Determine the (X, Y) coordinate at the center of the cell enclosing the given text.  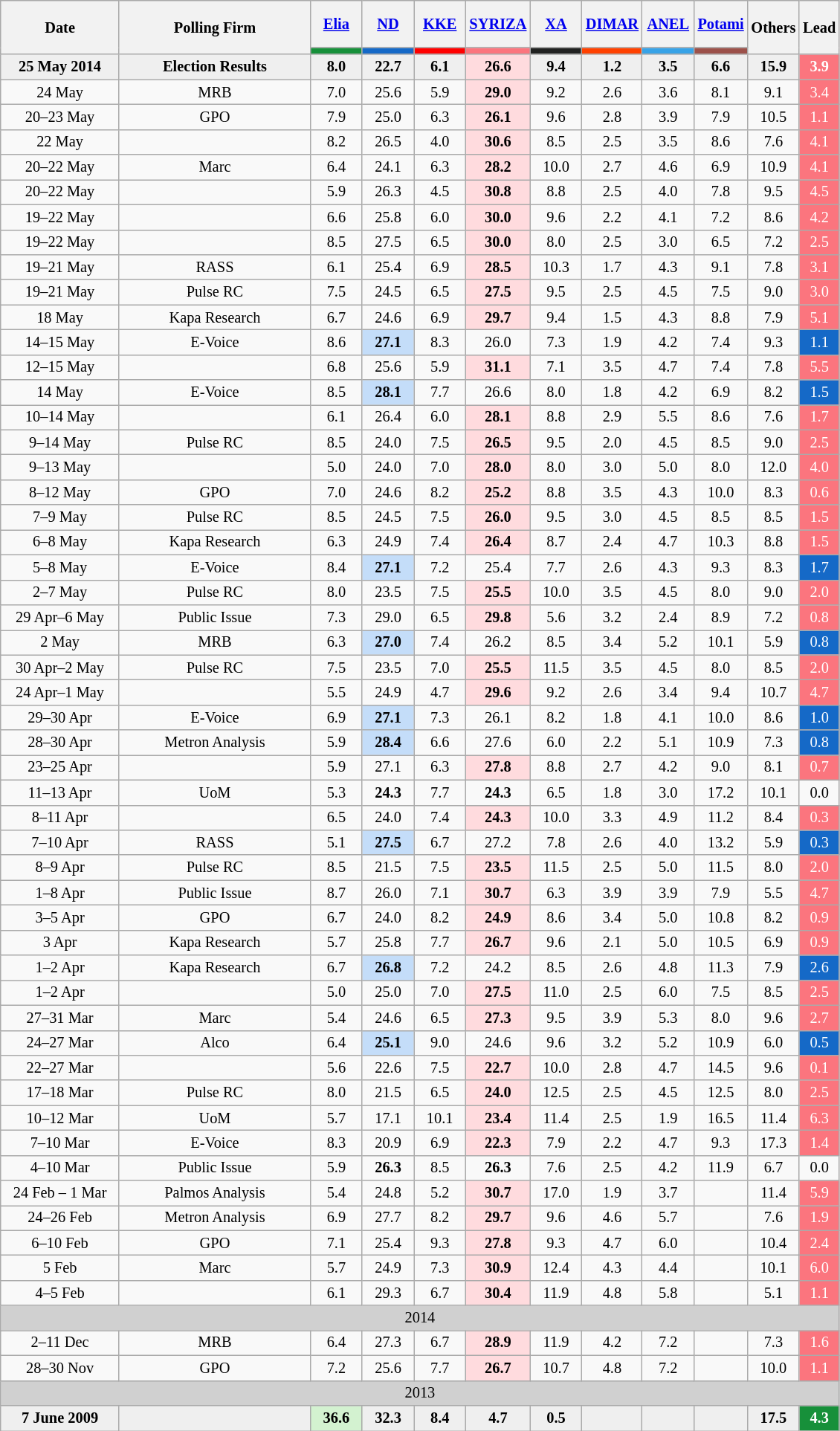
11–13 Apr (60, 792)
Election Results (214, 67)
5 Feb (60, 1267)
2–11 Dec (60, 1343)
28.0 (498, 468)
Lead (819, 27)
11.0 (556, 992)
22 May (60, 142)
12.4 (556, 1267)
20–23 May (60, 117)
23.4 (498, 1118)
3–5 Apr (60, 917)
22–27 Mar (60, 1067)
7–10 Apr (60, 842)
2.9 (613, 417)
1.6 (819, 1343)
7–10 Mar (60, 1143)
31.1 (498, 367)
2.1 (613, 943)
1.0 (819, 717)
2014 (420, 1318)
7–9 May (60, 517)
30.4 (498, 1293)
8–12 May (60, 492)
2013 (420, 1393)
13.2 (721, 842)
29.3 (388, 1293)
17.3 (774, 1143)
8–11 Apr (60, 818)
Elia (337, 24)
6.8 (337, 367)
14 May (60, 393)
3.7 (668, 1193)
24.1 (388, 167)
1.2 (613, 67)
Alco (214, 1043)
5–8 May (60, 567)
15.9 (774, 67)
6–8 May (60, 542)
20.9 (388, 1143)
29.8 (498, 617)
ND (388, 24)
27.0 (388, 642)
9–14 May (60, 442)
29–30 Apr (60, 717)
25.2 (498, 492)
KKE (440, 24)
28.4 (388, 743)
2 May (60, 642)
18 May (60, 317)
3.3 (613, 818)
14.5 (721, 1067)
3.1 (819, 267)
0.6 (819, 492)
11.3 (721, 968)
27–31 Mar (60, 1018)
24–27 Mar (60, 1043)
29.6 (498, 692)
24.2 (498, 968)
Palmos Analysis (214, 1193)
5.8 (668, 1293)
32.3 (388, 1418)
25 May 2014 (60, 67)
26.2 (498, 642)
30.8 (498, 192)
Polling Firm (214, 27)
24 May (60, 92)
30.6 (498, 142)
30 Apr–2 May (60, 668)
24 Apr–1 May (60, 692)
36.6 (337, 1418)
22.3 (498, 1143)
1.4 (819, 1143)
2–7 May (60, 592)
27.7 (388, 1218)
25.1 (388, 1043)
28.5 (498, 267)
17.2 (721, 792)
30.9 (498, 1267)
12–15 May (60, 367)
24 Feb – 1 Mar (60, 1193)
4.9 (668, 818)
ANEL (668, 24)
3 Apr (60, 943)
28–30 Apr (60, 743)
17.5 (774, 1418)
29 Apr–6 May (60, 617)
6–10 Feb (60, 1243)
27.6 (498, 743)
Others (774, 27)
28–30 Nov (60, 1368)
7 June 2009 (60, 1418)
8–9 Apr (60, 868)
23–25 Apr (60, 767)
4–10 Mar (60, 1168)
4–5 Feb (60, 1293)
9–13 May (60, 468)
0.1 (819, 1067)
Date (60, 27)
DIMAR (613, 24)
12.0 (774, 468)
17–18 Mar (60, 1093)
22.6 (388, 1067)
3.6 (668, 92)
1–8 Apr (60, 893)
28.2 (498, 167)
XA (556, 24)
26.8 (388, 968)
16.5 (721, 1118)
Potami (721, 24)
28.9 (498, 1343)
17.1 (388, 1118)
8.9 (721, 617)
17.0 (556, 1193)
0.7 (819, 767)
4.4 (668, 1267)
10–12 Mar (60, 1118)
10.4 (774, 1243)
11.2 (721, 818)
27.2 (498, 842)
10–14 May (60, 417)
24–26 Feb (60, 1218)
SYRIZA (498, 24)
14–15 May (60, 342)
10.8 (721, 917)
24.8 (388, 1193)
